Identify which cell holds the provided text, then report its [X, Y] central coordinate. 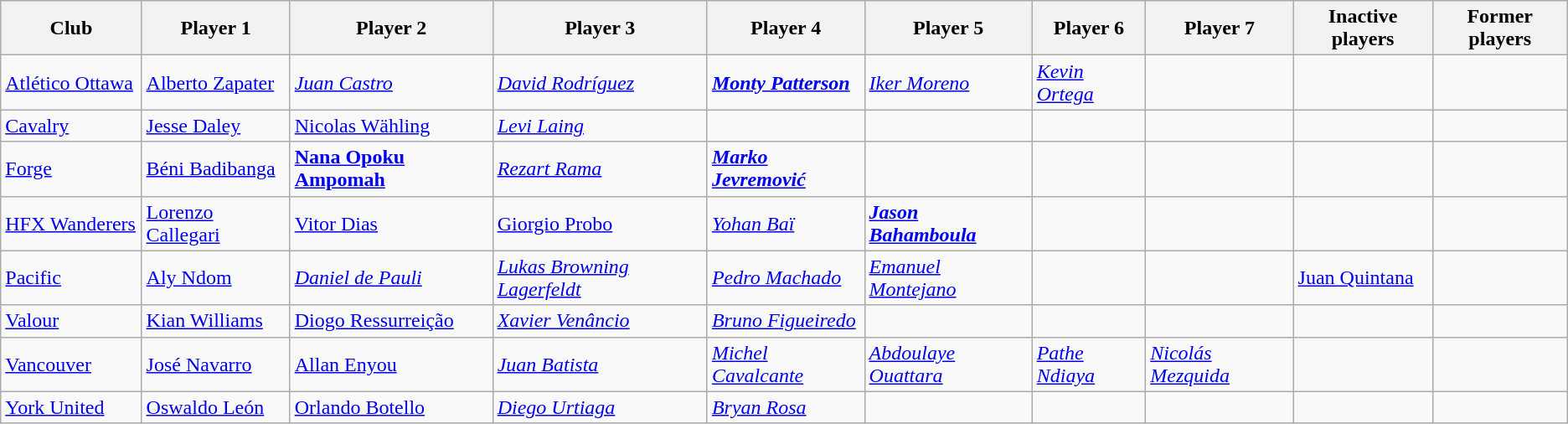
Xavier Venâncio [600, 321]
Club [71, 28]
Inactive players [1363, 28]
Jesse Daley [216, 126]
Oswaldo León [216, 407]
Player 2 [391, 28]
Pathe Ndiaya [1089, 364]
Bryan Rosa [786, 407]
York United [71, 407]
Lukas Browning Lagerfeldt [600, 278]
Allan Enyou [391, 364]
Pedro Machado [786, 278]
Diego Urtiaga [600, 407]
José Navarro [216, 364]
Abdoulaye Ouattara [948, 364]
Player 3 [600, 28]
Emanuel Montejano [948, 278]
Juan Quintana [1363, 278]
Player 7 [1220, 28]
Orlando Botello [391, 407]
Iker Moreno [948, 82]
Nicolas Wähling [391, 126]
Jason Bahamboula [948, 223]
Player 1 [216, 28]
Nicolás Mezquida [1220, 364]
Former players [1499, 28]
Béni Badibanga [216, 169]
Bruno Figueiredo [786, 321]
Marko Jevremović [786, 169]
Player 5 [948, 28]
Juan Castro [391, 82]
Valour [71, 321]
Rezart Rama [600, 169]
Monty Patterson [786, 82]
David Rodríguez [600, 82]
Nana Opoku Ampomah [391, 169]
Giorgio Probo [600, 223]
Cavalry [71, 126]
Forge [71, 169]
Player 4 [786, 28]
Pacific [71, 278]
Diogo Ressurreição [391, 321]
Aly Ndom [216, 278]
Juan Batista [600, 364]
Daniel de Pauli [391, 278]
Levi Laing [600, 126]
Yohan Baï [786, 223]
Michel Cavalcante [786, 364]
Kevin Ortega [1089, 82]
Atlético Ottawa [71, 82]
Player 6 [1089, 28]
Alberto Zapater [216, 82]
Vancouver [71, 364]
Vitor Dias [391, 223]
Lorenzo Callegari [216, 223]
Kian Williams [216, 321]
HFX Wanderers [71, 223]
